Extract the (x, y) coordinate from the center of the cell holding the provided text.  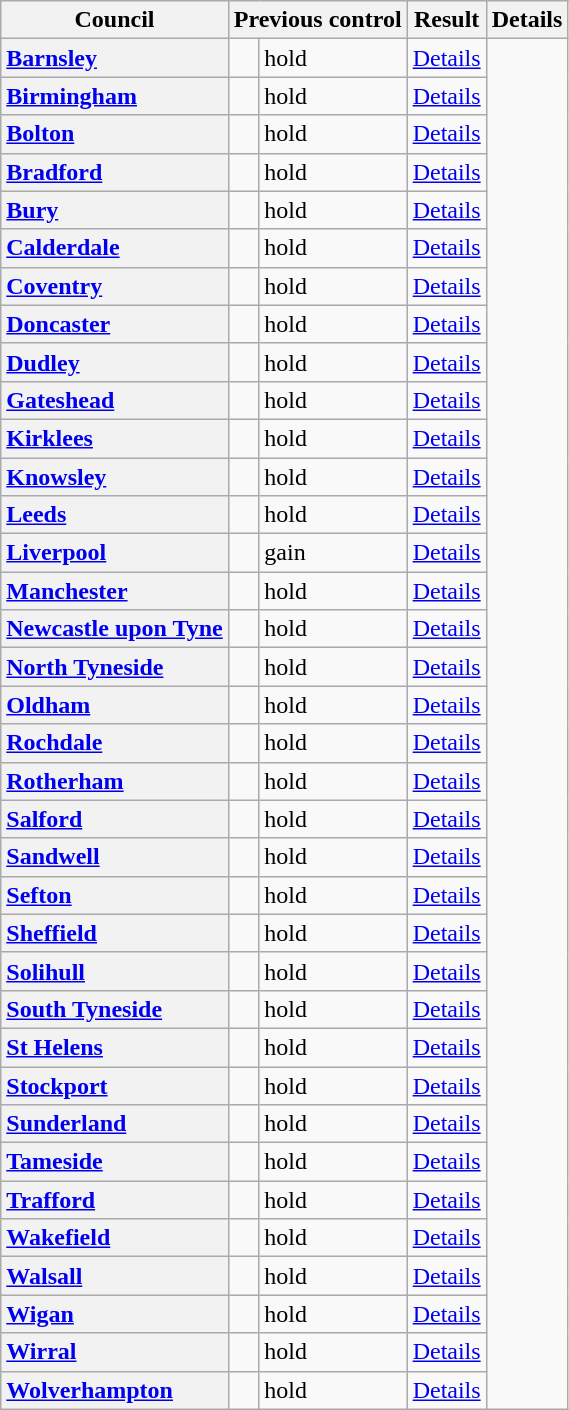
Barnsley (115, 58)
Tameside (115, 1162)
Knowsley (115, 477)
Solihull (115, 971)
Bolton (115, 134)
Wolverhampton (115, 1390)
Bury (115, 210)
Newcastle upon Tyne (115, 629)
gain (333, 553)
Wigan (115, 1314)
Stockport (115, 1085)
Liverpool (115, 553)
Gateshead (115, 400)
Sefton (115, 895)
Oldham (115, 705)
Coventry (115, 286)
Previous control (318, 20)
Manchester (115, 591)
Dudley (115, 362)
Trafford (115, 1200)
Sunderland (115, 1124)
Calderdale (115, 248)
St Helens (115, 1047)
North Tyneside (115, 667)
Result (446, 20)
Birmingham (115, 96)
Bradford (115, 172)
South Tyneside (115, 1009)
Rotherham (115, 781)
Wirral (115, 1352)
Rochdale (115, 743)
Council (115, 20)
Sheffield (115, 933)
Salford (115, 819)
Sandwell (115, 857)
Wakefield (115, 1238)
Doncaster (115, 324)
Walsall (115, 1276)
Leeds (115, 515)
Kirklees (115, 438)
